Provide the (x, y) coordinate of the cell's center where the given text is located.  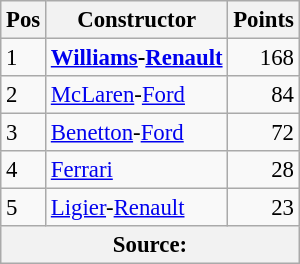
72 (264, 133)
4 (24, 170)
28 (264, 170)
Source: (150, 245)
5 (24, 208)
Pos (24, 20)
168 (264, 58)
Points (264, 20)
Benetton-Ford (137, 133)
Constructor (137, 20)
1 (24, 58)
Ferrari (137, 170)
3 (24, 133)
84 (264, 95)
McLaren-Ford (137, 95)
Williams-Renault (137, 58)
2 (24, 95)
23 (264, 208)
Ligier-Renault (137, 208)
